Return the [x, y] coordinate for the center point of the cell that contains the specified text.  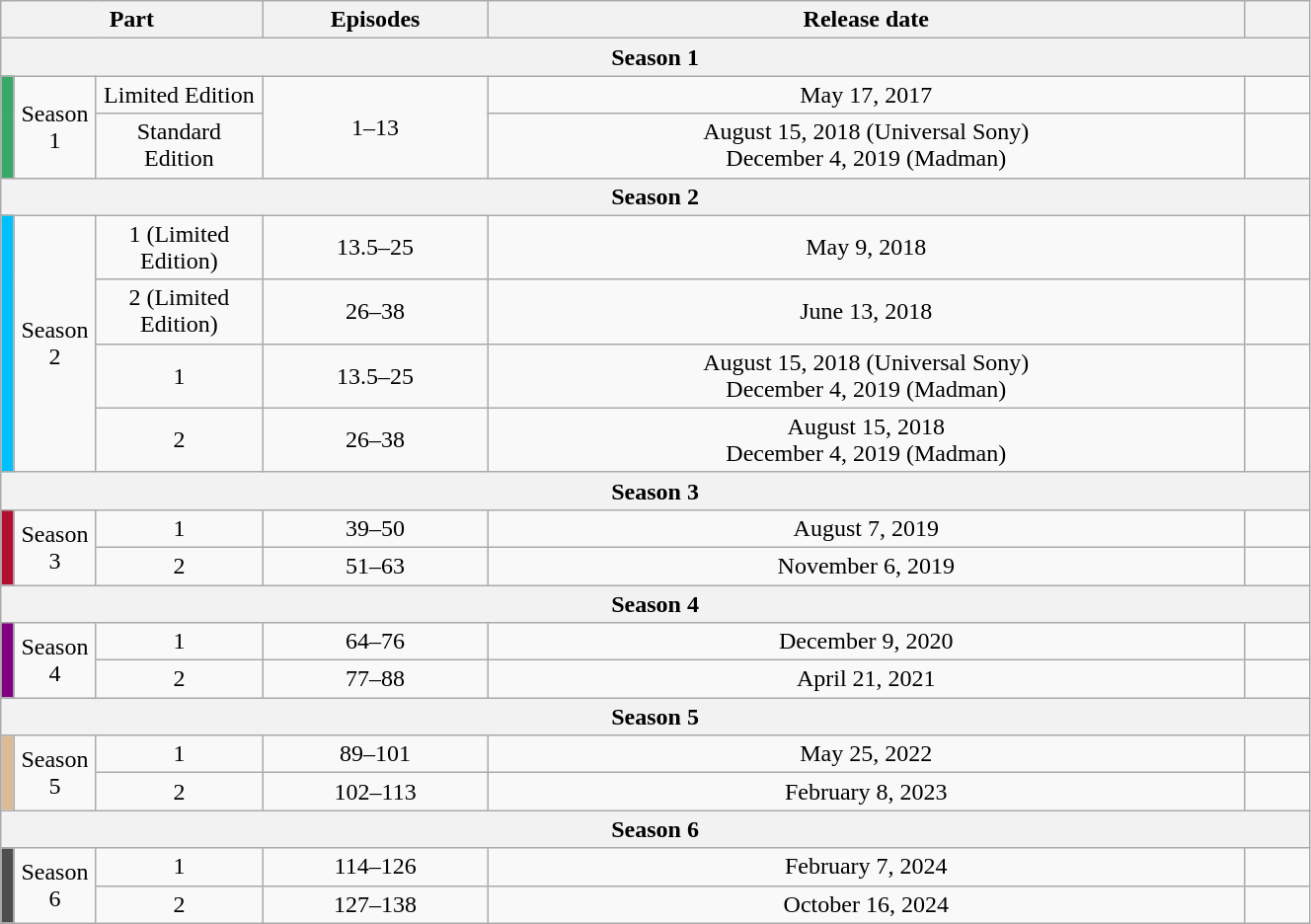
89–101 [375, 754]
Part [132, 20]
May 17, 2017 [866, 95]
64–76 [375, 642]
April 21, 2021 [866, 679]
Release date [866, 20]
51–63 [375, 566]
39–50 [375, 528]
127–138 [375, 904]
February 7, 2024 [866, 867]
114–126 [375, 867]
May 25, 2022 [866, 754]
May 9, 2018 [866, 247]
August 15, 2018December 4, 2019 (Madman) [866, 440]
February 8, 2023 [866, 792]
77–88 [375, 679]
1–13 [375, 126]
Episodes [375, 20]
October 16, 2024 [866, 904]
November 6, 2019 [866, 566]
Limited Edition [180, 95]
August 7, 2019 [866, 528]
June 13, 2018 [866, 312]
1 (Limited Edition) [180, 247]
2 (Limited Edition) [180, 312]
Standard Edition [180, 146]
December 9, 2020 [866, 642]
102–113 [375, 792]
